Pinpoint the cell where the given text exists, returning its (X, Y) midpoint coordinate. 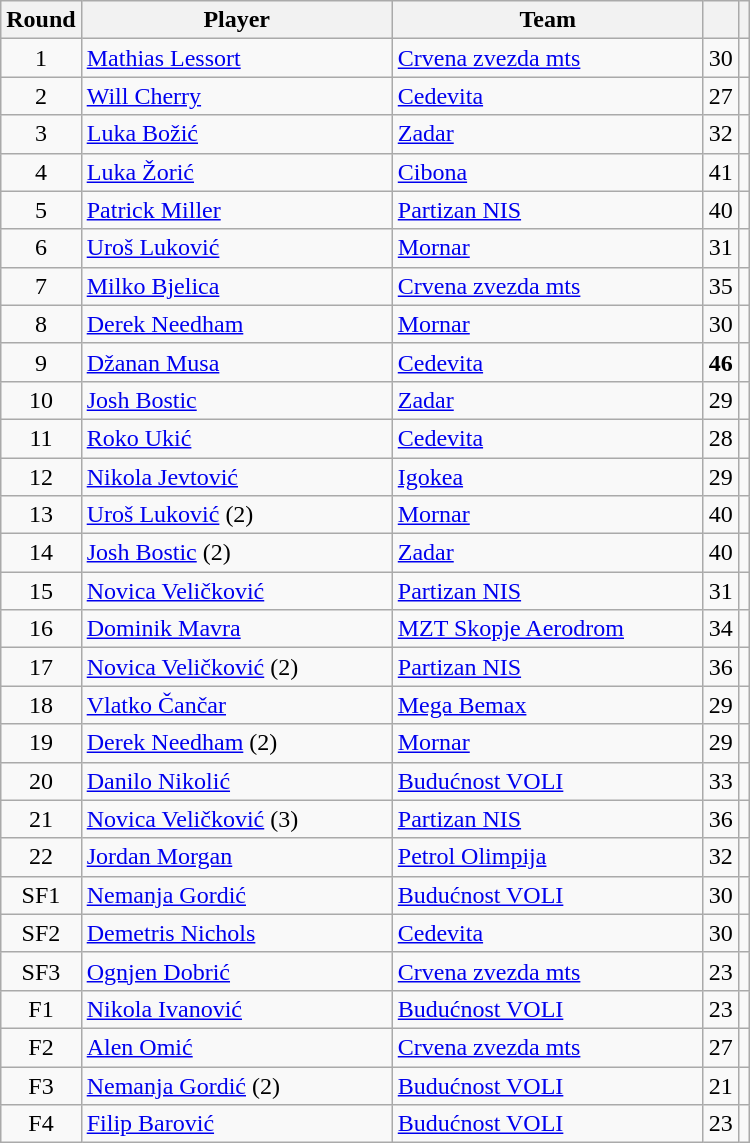
4 (41, 172)
15 (41, 591)
10 (41, 400)
Alen Omić (236, 1047)
Player (236, 20)
35 (720, 286)
34 (720, 629)
MZT Skopje Aerodrom (548, 629)
Roko Ukić (236, 438)
Petrol Olimpija (548, 857)
Round (41, 20)
Josh Bostic (236, 400)
Milko Bjelica (236, 286)
7 (41, 286)
Novica Veličković (2) (236, 667)
Cibona (548, 172)
SF1 (41, 895)
Dominik Mavra (236, 629)
Derek Needham (236, 324)
Vlatko Čančar (236, 705)
2 (41, 96)
41 (720, 172)
Nemanja Gordić (236, 895)
F2 (41, 1047)
Mathias Lessort (236, 58)
12 (41, 477)
17 (41, 667)
Luka Božić (236, 134)
Nikola Ivanović (236, 1009)
33 (720, 781)
F3 (41, 1085)
9 (41, 362)
Demetris Nichols (236, 933)
5 (41, 210)
Nemanja Gordić (2) (236, 1085)
Filip Barović (236, 1124)
11 (41, 438)
22 (41, 857)
Patrick Miller (236, 210)
Team (548, 20)
20 (41, 781)
F4 (41, 1124)
18 (41, 705)
14 (41, 553)
Uroš Luković (2) (236, 515)
Ognjen Dobrić (236, 971)
16 (41, 629)
Josh Bostic (2) (236, 553)
1 (41, 58)
F1 (41, 1009)
Nikola Jevtović (236, 477)
Igokea (548, 477)
SF2 (41, 933)
19 (41, 743)
6 (41, 248)
Danilo Nikolić (236, 781)
Luka Žorić (236, 172)
3 (41, 134)
Džanan Musa (236, 362)
Will Cherry (236, 96)
Derek Needham (2) (236, 743)
Novica Veličković (3) (236, 819)
Jordan Morgan (236, 857)
46 (720, 362)
13 (41, 515)
Novica Veličković (236, 591)
28 (720, 438)
8 (41, 324)
Mega Bemax (548, 705)
SF3 (41, 971)
Uroš Luković (236, 248)
